Pinpoint the cell where the given text exists, returning its [x, y] midpoint coordinate. 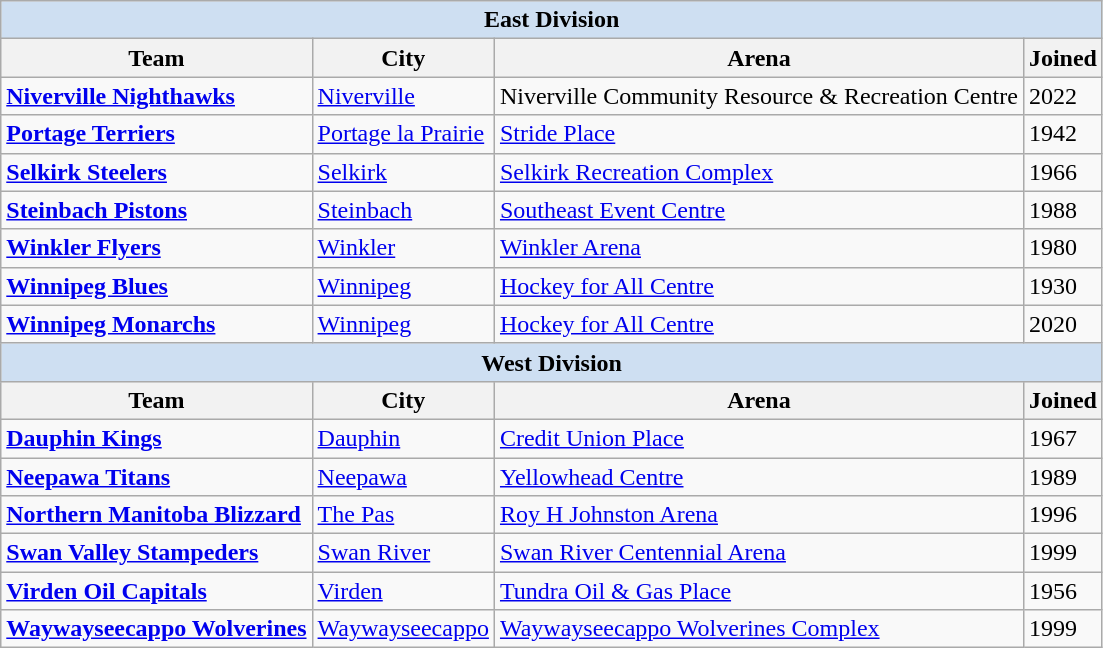
1989 [1062, 477]
East Division [552, 20]
1942 [1062, 134]
Portage Terriers [156, 134]
Dauphin [403, 438]
Virden [403, 591]
Portage la Prairie [403, 134]
Neepawa Titans [156, 477]
Winnipeg Blues [156, 286]
Stride Place [758, 134]
West Division [552, 362]
Tundra Oil & Gas Place [758, 591]
Neepawa [403, 477]
1956 [1062, 591]
Steinbach Pistons [156, 210]
Dauphin Kings [156, 438]
1966 [1062, 172]
Selkirk Steelers [156, 172]
Selkirk Recreation Complex [758, 172]
Winnipeg Monarchs [156, 324]
Selkirk [403, 172]
Waywayseecappo Wolverines Complex [758, 629]
Swan River [403, 553]
Steinbach [403, 210]
Niverville Community Resource & Recreation Centre [758, 96]
Niverville Nighthawks [156, 96]
Swan Valley Stampeders [156, 553]
2020 [1062, 324]
2022 [1062, 96]
Swan River Centennial Arena [758, 553]
1988 [1062, 210]
1996 [1062, 515]
Virden Oil Capitals [156, 591]
Northern Manitoba Blizzard [156, 515]
1967 [1062, 438]
Waywayseecappo Wolverines [156, 629]
Yellowhead Centre [758, 477]
Waywayseecappo [403, 629]
Credit Union Place [758, 438]
Southeast Event Centre [758, 210]
Niverville [403, 96]
1980 [1062, 248]
Winkler [403, 248]
1930 [1062, 286]
The Pas [403, 515]
Roy H Johnston Arena [758, 515]
Winkler Arena [758, 248]
Winkler Flyers [156, 248]
